Identify which cell holds the provided text, then report its [X, Y] central coordinate. 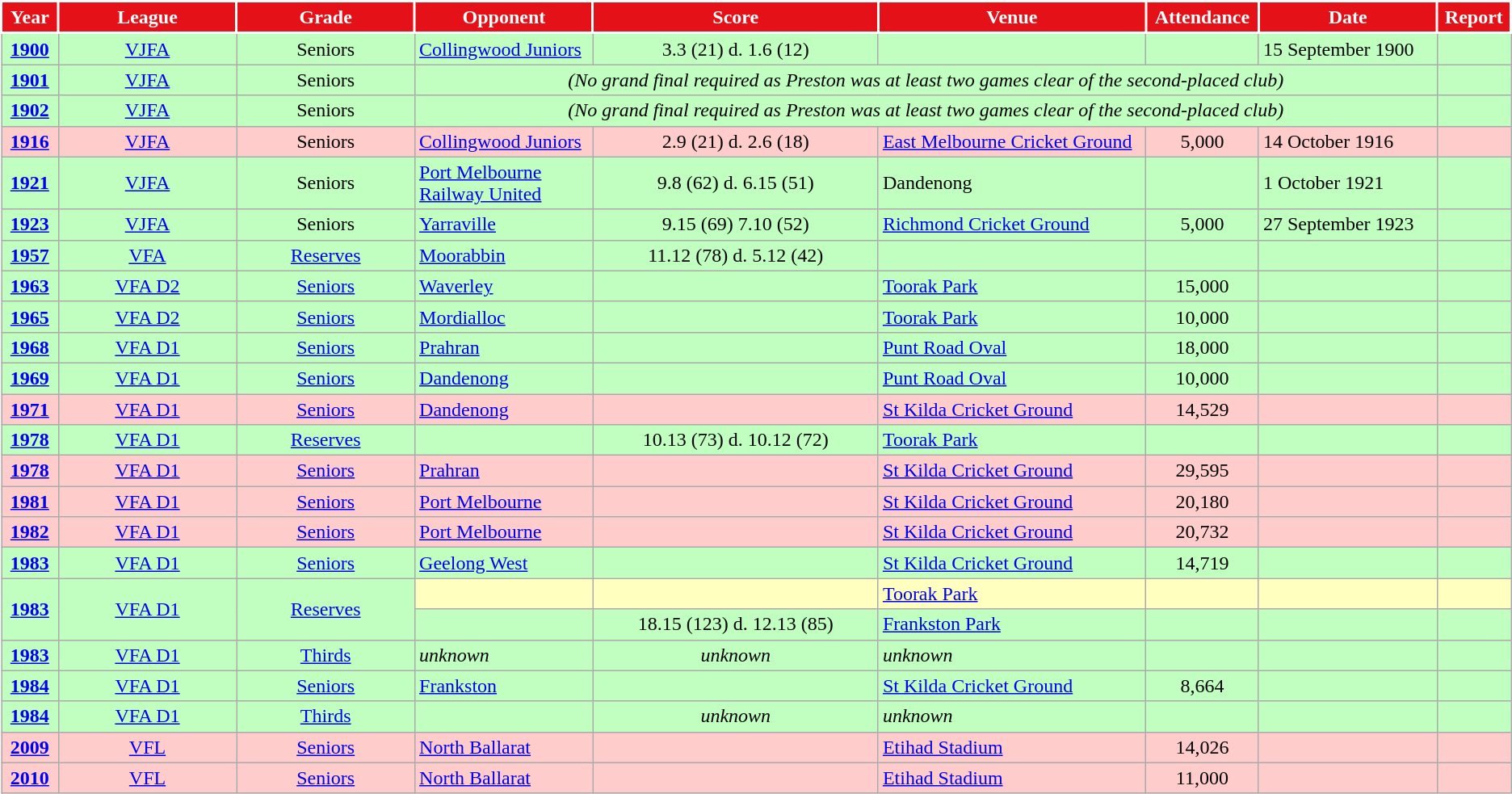
1981 [31, 502]
29,595 [1202, 471]
9.15 (69) 7.10 (52) [735, 225]
Port Melbourne Railway United [504, 183]
1982 [31, 532]
Score [735, 18]
Moorabbin [504, 255]
2010 [31, 778]
11.12 (78) d. 5.12 (42) [735, 255]
Grade [326, 18]
15,000 [1202, 286]
Frankston Park [1011, 624]
20,732 [1202, 532]
League [147, 18]
14,719 [1202, 563]
15 September 1900 [1347, 48]
Attendance [1202, 18]
1965 [31, 317]
1901 [31, 80]
2.9 (21) d. 2.6 (18) [735, 141]
1963 [31, 286]
Date [1347, 18]
14,026 [1202, 747]
1969 [31, 378]
14 October 1916 [1347, 141]
1923 [31, 225]
10.13 (73) d. 10.12 (72) [735, 440]
18.15 (123) d. 12.13 (85) [735, 624]
Frankston [504, 686]
Richmond Cricket Ground [1011, 225]
1900 [31, 48]
11,000 [1202, 778]
1 October 1921 [1347, 183]
2009 [31, 747]
3.3 (21) d. 1.6 (12) [735, 48]
14,529 [1202, 410]
Opponent [504, 18]
1916 [31, 141]
1968 [31, 347]
VFA [147, 255]
Waverley [504, 286]
20,180 [1202, 502]
1971 [31, 410]
Yarraville [504, 225]
1902 [31, 111]
9.8 (62) d. 6.15 (51) [735, 183]
Year [31, 18]
1957 [31, 255]
18,000 [1202, 347]
Venue [1011, 18]
8,664 [1202, 686]
27 September 1923 [1347, 225]
1921 [31, 183]
Geelong West [504, 563]
Report [1473, 18]
Mordialloc [504, 317]
East Melbourne Cricket Ground [1011, 141]
